Search for the cell housing the specified text and yield its (x, y) center coordinate. 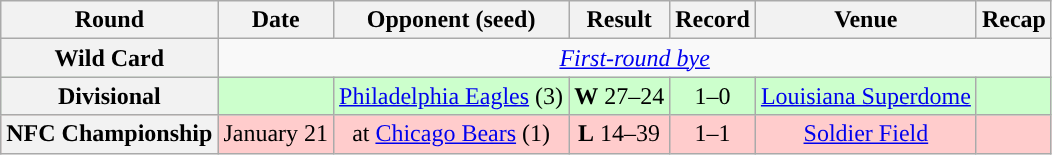
1–0 (713, 96)
First-round bye (635, 58)
Round (110, 20)
L 14–39 (620, 134)
Divisional (110, 96)
Soldier Field (866, 134)
Philadelphia Eagles (3) (452, 96)
January 21 (276, 134)
Date (276, 20)
Wild Card (110, 58)
Opponent (seed) (452, 20)
Record (713, 20)
Recap (1014, 20)
Venue (866, 20)
1–1 (713, 134)
Result (620, 20)
NFC Championship (110, 134)
Louisiana Superdome (866, 96)
at Chicago Bears (1) (452, 134)
W 27–24 (620, 96)
